Locate the cell with the specified text and output its [X, Y] center coordinate. 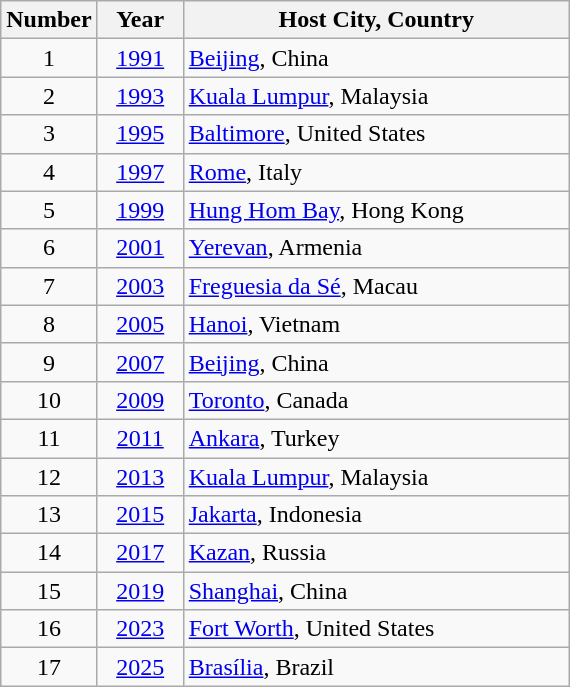
Fort Worth, United States [376, 629]
17 [49, 667]
Shanghai, China [376, 591]
2011 [140, 438]
8 [49, 324]
Baltimore, United States [376, 134]
Number [49, 20]
2015 [140, 515]
2 [49, 96]
2013 [140, 477]
Freguesia da Sé, Macau [376, 286]
2005 [140, 324]
12 [49, 477]
2007 [140, 362]
Jakarta, Indonesia [376, 515]
10 [49, 400]
6 [49, 248]
Yerevan, Armenia [376, 248]
Hanoi, Vietnam [376, 324]
3 [49, 134]
2003 [140, 286]
4 [49, 172]
1991 [140, 58]
5 [49, 210]
Hung Hom Bay, Hong Kong [376, 210]
9 [49, 362]
1997 [140, 172]
16 [49, 629]
2019 [140, 591]
14 [49, 553]
2001 [140, 248]
2009 [140, 400]
1 [49, 58]
Year [140, 20]
2023 [140, 629]
11 [49, 438]
Brasília, Brazil [376, 667]
2025 [140, 667]
1999 [140, 210]
1993 [140, 96]
15 [49, 591]
2017 [140, 553]
Toronto, Canada [376, 400]
1995 [140, 134]
13 [49, 515]
Rome, Italy [376, 172]
Ankara, Turkey [376, 438]
Kazan, Russia [376, 553]
Host City, Country [376, 20]
7 [49, 286]
